Return the (X, Y) coordinate for the center point of the cell that contains the specified text.  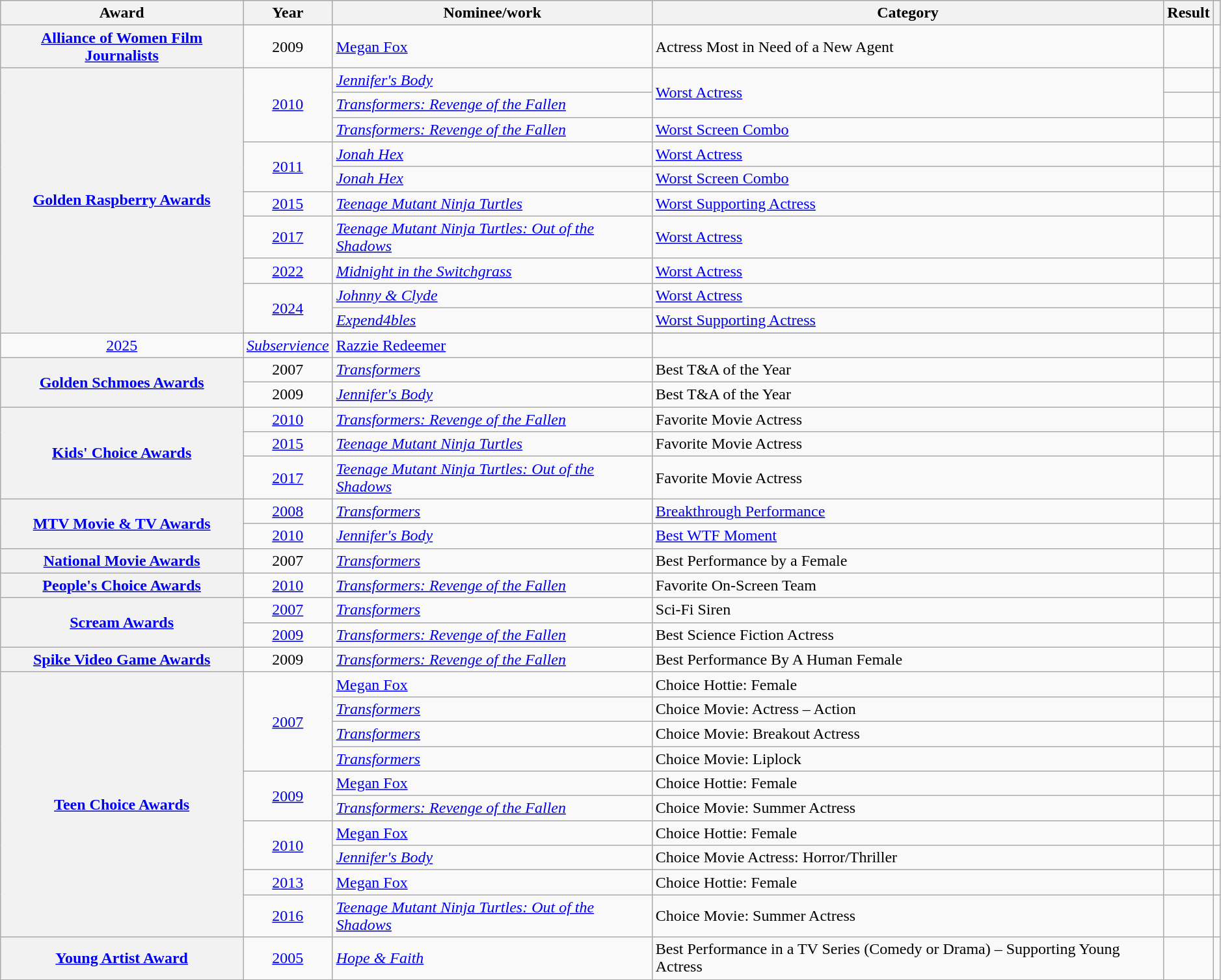
Result (1188, 13)
National Movie Awards (122, 561)
2022 (288, 271)
2025 (122, 345)
Teen Choice Awards (122, 804)
Best Science Fiction Actress (908, 635)
Best Performance by a Female (908, 561)
Midnight in the Switchgrass (492, 271)
Best Performance By A Human Female (908, 659)
2013 (288, 882)
Golden Schmoes Awards (122, 382)
Award (122, 13)
Johnny & Clyde (492, 295)
Sci-Fi Siren (908, 610)
Actress Most in Need of a New Agent (908, 47)
Choice Movie Actress: Horror/Thriller (908, 858)
Subservience (288, 345)
Best WTF Moment (908, 536)
Razzie Redeemer (492, 345)
Young Artist Award (122, 959)
2016 (288, 916)
Category (908, 13)
Choice Movie: Breakout Actress (908, 734)
Favorite On-Screen Team (908, 585)
Breakthrough Performance (908, 511)
2011 (288, 166)
Hope & Faith (492, 959)
Kids' Choice Awards (122, 453)
Best Performance in a TV Series (Comedy or Drama) – Supporting Young Actress (908, 959)
Nominee/work (492, 13)
Spike Video Game Awards (122, 659)
People's Choice Awards (122, 585)
Alliance of Women Film Journalists (122, 47)
MTV Movie & TV Awards (122, 523)
Choice Movie: Actress – Action (908, 709)
Scream Awards (122, 622)
Year (288, 13)
2008 (288, 511)
Choice Movie: Liplock (908, 759)
2005 (288, 959)
Expend4bles (492, 320)
Golden Raspberry Awards (122, 200)
2024 (288, 308)
